Return the (x, y) coordinate for the center point of the cell that contains the specified text.  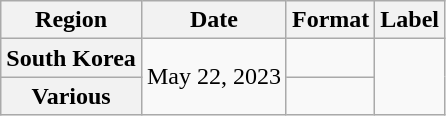
Various (72, 96)
Label (410, 20)
South Korea (72, 58)
May 22, 2023 (214, 77)
Region (72, 20)
Format (330, 20)
Date (214, 20)
